Search for the cell housing the specified text and yield its [X, Y] center coordinate. 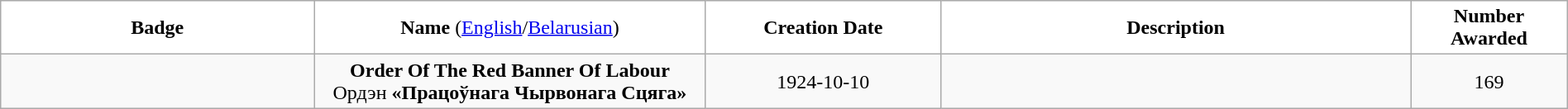
Name (English/Belarusian) [510, 28]
Description [1175, 28]
Number Awarded [1489, 28]
Order Of The Red Banner Of LabourОрдэн «Працоўнага Чырвонага Сцяга» [510, 81]
1924-10-10 [823, 81]
Badge [157, 28]
169 [1489, 81]
Creation Date [823, 28]
